Return (X, Y) of the center of cell containing provided text 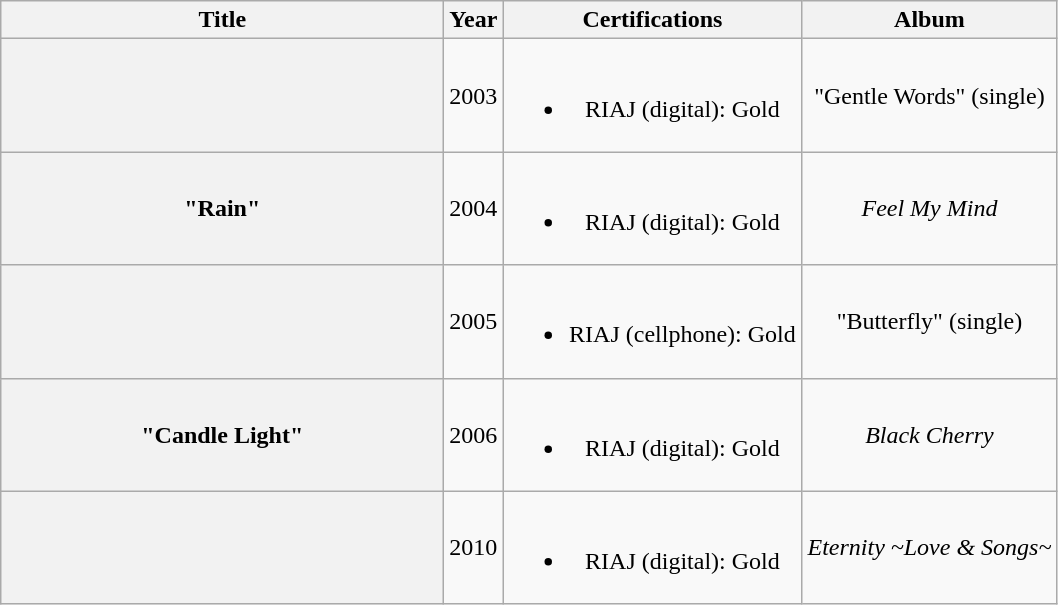
2004 (474, 208)
"Gentle Words" (single) (930, 96)
2006 (474, 434)
RIAJ (cellphone): Gold (652, 322)
Eternity ~Love & Songs~ (930, 548)
Year (474, 20)
"Candle Light" (222, 434)
2005 (474, 322)
"Butterfly" (single) (930, 322)
Album (930, 20)
"Rain" (222, 208)
2003 (474, 96)
Title (222, 20)
Feel My Mind (930, 208)
2010 (474, 548)
Black Cherry (930, 434)
Certifications (652, 20)
